Detect which cell encompasses the target text, then output its [X, Y] center coordinate. 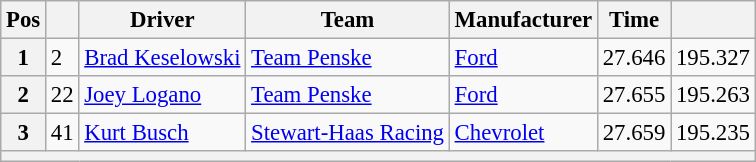
Time [634, 20]
Team [348, 20]
Kurt Busch [162, 133]
Chevrolet [523, 133]
195.235 [714, 133]
41 [62, 133]
Manufacturer [523, 20]
3 [24, 133]
27.659 [634, 133]
22 [62, 95]
Brad Keselowski [162, 58]
Stewart-Haas Racing [348, 133]
Pos [24, 20]
Joey Logano [162, 95]
27.646 [634, 58]
195.327 [714, 58]
1 [24, 58]
Driver [162, 20]
27.655 [634, 95]
195.263 [714, 95]
